Output the [X, Y] coordinate of the center of the cell containing the given text.  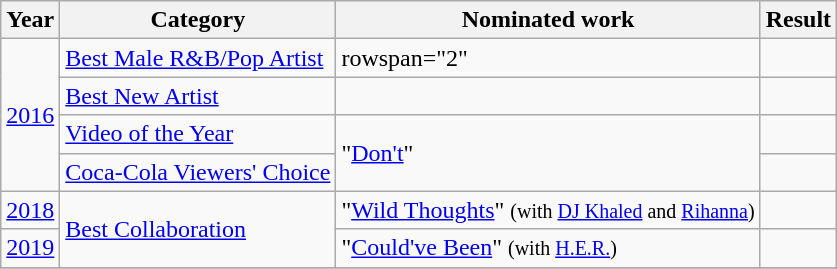
Category [198, 20]
2016 [30, 115]
Best Male R&B/Pop Artist [198, 58]
Best New Artist [198, 96]
Best Collaboration [198, 229]
Nominated work [548, 20]
"Wild Thoughts" (with DJ Khaled and Rihanna) [548, 210]
rowspan="2" [548, 58]
2018 [30, 210]
Year [30, 20]
"Don't" [548, 153]
"Could've Been" (with H.E.R.) [548, 248]
Video of the Year [198, 134]
2019 [30, 248]
Result [798, 20]
Coca-Cola Viewers' Choice [198, 172]
